Identify which cell holds the provided text, then report its (X, Y) central coordinate. 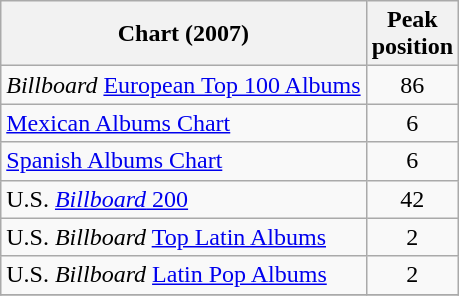
U.S. Billboard 200 (184, 199)
Chart (2007) (184, 34)
42 (412, 199)
Spanish Albums Chart (184, 161)
Mexican Albums Chart (184, 123)
U.S. Billboard Top Latin Albums (184, 237)
U.S. Billboard Latin Pop Albums (184, 275)
Billboard European Top 100 Albums (184, 85)
86 (412, 85)
Peakposition (412, 34)
